Search for the cell housing the specified text and yield its [X, Y] center coordinate. 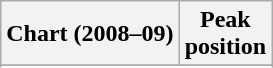
Chart (2008–09) [90, 34]
Peak position [225, 34]
